Determine the [X, Y] coordinate at the center of the cell enclosing the given text.  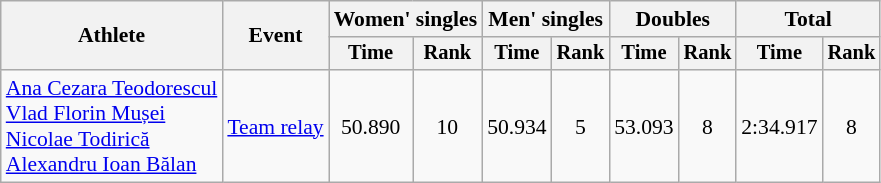
Doubles [672, 19]
2:34.917 [779, 126]
Event [275, 36]
Total [808, 19]
Team relay [275, 126]
Ana Cezara TeodoresculVlad Florin MușeiNicolae TodiricăAlexandru Ioan Bălan [112, 126]
53.093 [644, 126]
Athlete [112, 36]
5 [581, 126]
10 [448, 126]
50.934 [516, 126]
Women' singles [406, 19]
Men' singles [546, 19]
50.890 [371, 126]
